Scan for the cell matching the given text and deliver its [X, Y] coordinate at center. 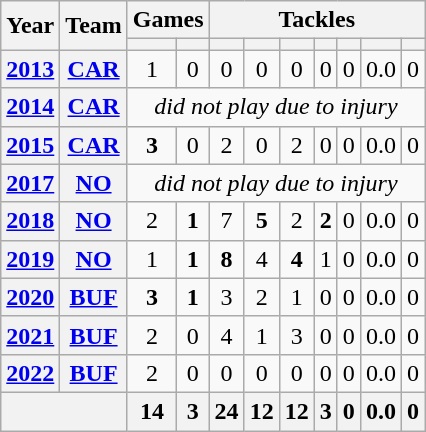
2014 [30, 107]
Games [168, 20]
2013 [30, 69]
2020 [30, 297]
5 [262, 221]
24 [226, 411]
Team [94, 26]
2019 [30, 259]
8 [226, 259]
7 [226, 221]
2018 [30, 221]
2021 [30, 335]
14 [152, 411]
2015 [30, 145]
Tackles [316, 20]
Year [30, 26]
2017 [30, 183]
2022 [30, 373]
